For the text-containing cell, return its midpoint in [x, y] coordinate format. 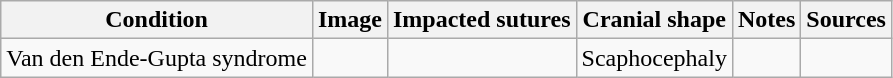
Impacted sutures [482, 20]
Scaphocephaly [654, 58]
Condition [157, 20]
Van den Ende-Gupta syndrome [157, 58]
Sources [846, 20]
Cranial shape [654, 20]
Notes [766, 20]
Image [350, 20]
